Extract the (x, y) coordinate from the center of the cell holding the provided text.  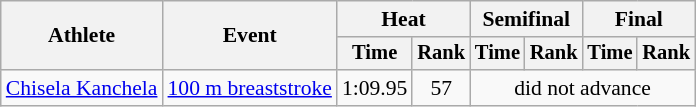
Final (638, 19)
did not advance (582, 88)
Athlete (82, 36)
Event (250, 36)
100 m breaststroke (250, 88)
Heat (404, 19)
Semifinal (526, 19)
1:09.95 (374, 88)
57 (441, 88)
Chisela Kanchela (82, 88)
